Find where the given text appears and provide that cell's center as (x, y) coordinate. 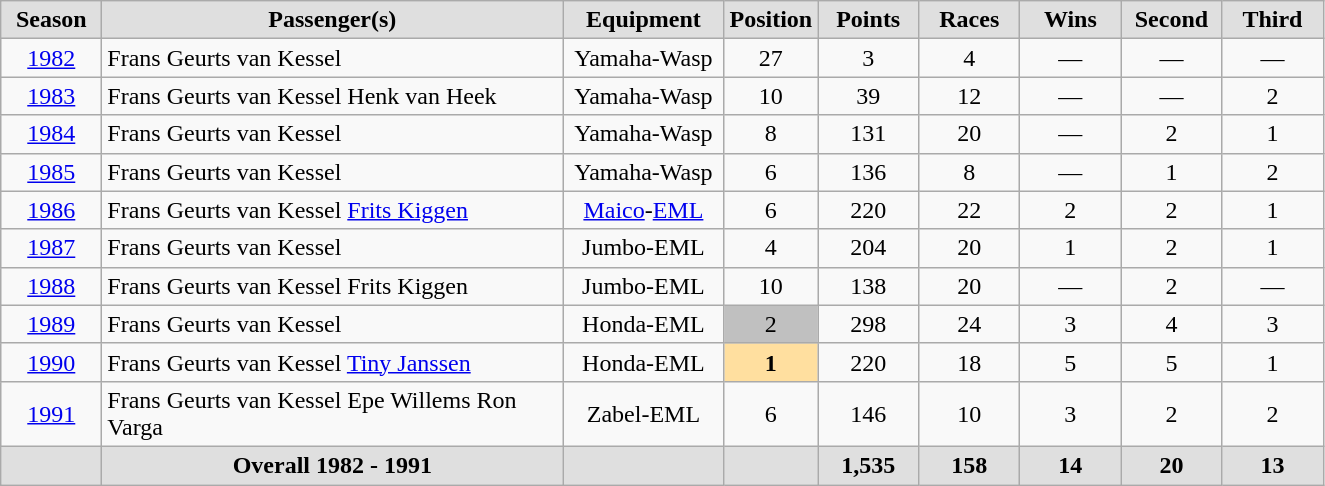
1,535 (868, 465)
Maico-EML (644, 210)
1987 (52, 248)
1990 (52, 362)
12 (970, 96)
Overall 1982 - 1991 (332, 465)
27 (771, 58)
1984 (52, 134)
Frans Geurts van Kessel Henk van Heek (332, 96)
1988 (52, 286)
Wins (1070, 20)
138 (868, 286)
298 (868, 324)
131 (868, 134)
14 (1070, 465)
1991 (52, 414)
Frans Geurts van Kessel Tiny Janssen (332, 362)
Season (52, 20)
Second (1172, 20)
13 (1272, 465)
Points (868, 20)
Frans Geurts van Kessel Epe Willems Ron Varga (332, 414)
Third (1272, 20)
1986 (52, 210)
Races (970, 20)
Zabel-EML (644, 414)
1985 (52, 172)
Passenger(s) (332, 20)
Position (771, 20)
24 (970, 324)
1989 (52, 324)
39 (868, 96)
22 (970, 210)
158 (970, 465)
204 (868, 248)
1982 (52, 58)
Equipment (644, 20)
18 (970, 362)
146 (868, 414)
1983 (52, 96)
136 (868, 172)
